Locate the cell with the specified text and output its [X, Y] center coordinate. 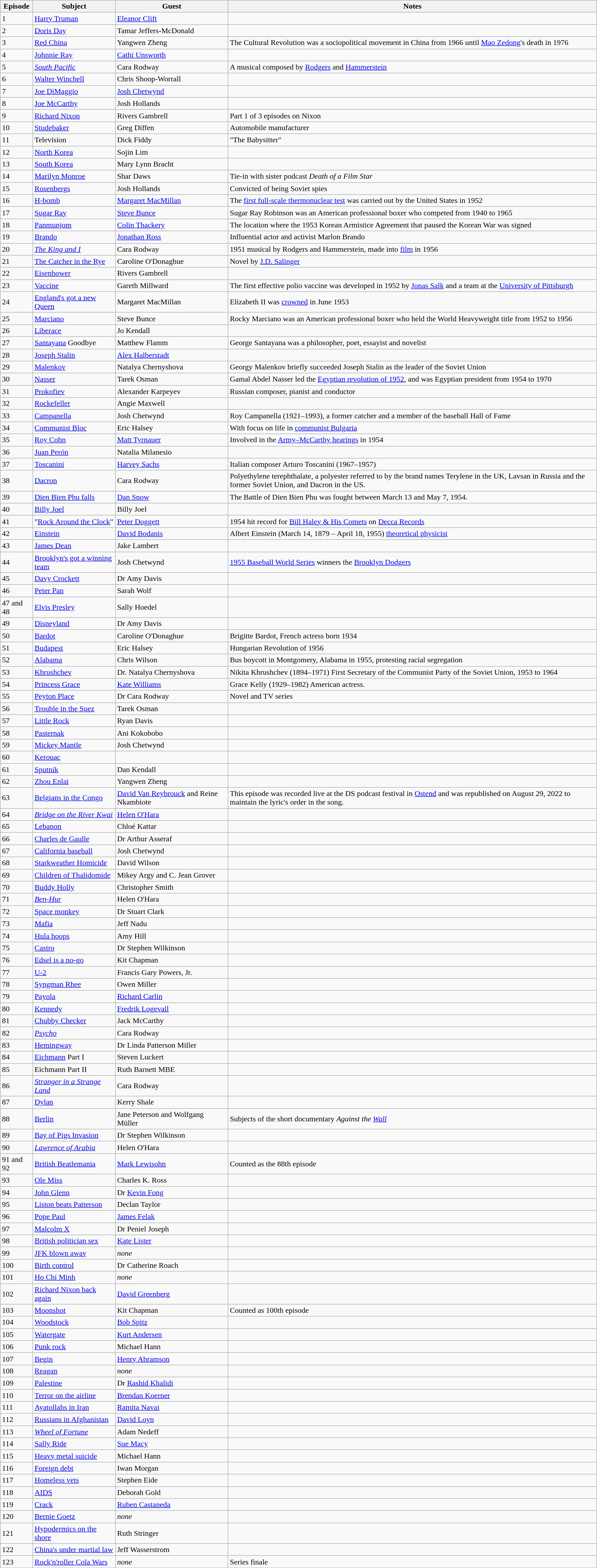
18 [17, 225]
88 [17, 1118]
Adam Nedeff [172, 1432]
North Korea [74, 152]
Dan Snow [172, 497]
73 [17, 924]
Series finale [412, 1562]
Gareth Millward [172, 286]
11 [17, 140]
122 [17, 1549]
Disneyland [74, 624]
The first full-scale thermonuclear test was carried out by the United States in 1952 [412, 201]
Wheel of Fortune [74, 1432]
Henry Abramson [172, 1359]
12 [17, 152]
David Van Reybrouck and Reine Nkambiote [172, 798]
Doris Day [74, 31]
1955 Baseball World Series winners the Brooklyn Dodgers [412, 562]
Lebanon [74, 827]
Malcolm X [74, 1229]
Episode [17, 6]
Punk rock [74, 1347]
118 [17, 1492]
47 and 48 [17, 607]
100 [17, 1265]
14 [17, 176]
23 [17, 286]
22 [17, 273]
Kerry Shale [172, 1102]
Rockefeller [74, 404]
98 [17, 1241]
Hula hoops [74, 936]
Convicted of being Soviet spies [412, 189]
Chris Wilson [172, 660]
Little Rock [74, 721]
With focus on life in communist Bulgaria [412, 428]
Ole Miss [74, 1180]
52 [17, 660]
Mickey Mantle [74, 745]
Prokofiev [74, 391]
55 [17, 696]
Nasser [74, 379]
Eichmann Part II [74, 1069]
37 [17, 464]
Guest [172, 6]
British Beatlemania [74, 1164]
Eisenhower [74, 273]
Elvis Presley [74, 607]
Novel by J.D. Salinger [412, 261]
Dr Linda Patterson Miller [172, 1045]
Greg Diffen [172, 128]
The Catcher in the Rye [74, 261]
Television [74, 140]
Starkweather Homicide [74, 863]
89 [17, 1135]
117 [17, 1480]
Jane Peterson and Wolfgang Müller [172, 1118]
Rosenbergs [74, 189]
53 [17, 672]
30 [17, 379]
Charles de Gaulle [74, 839]
Richard Nixon back again [74, 1294]
Russians in Afghanistan [74, 1420]
Dr Cara Rodway [172, 696]
Hypodermics on the shore [74, 1533]
64 [17, 814]
Buddy Holly [74, 887]
British politician sex [74, 1241]
Jo Kendall [172, 331]
AIDS [74, 1492]
Syngman Rhee [74, 985]
Harvey Sachs [172, 464]
Communist Bloc [74, 428]
40 [17, 509]
Bardot [74, 636]
The Cultural Revolution was a sociopolitical movement in China from 1966 until Mao Zedong's death in 1976 [412, 43]
Deborah Gold [172, 1492]
Santayana Goodbye [74, 343]
Owen Miller [172, 985]
California baseball [74, 851]
Bob Spitz [172, 1322]
Ben-Hur [74, 899]
120 [17, 1517]
Marilyn Monroe [74, 176]
Dr Kevin Fong [172, 1192]
27 [17, 343]
Liston beats Patterson [74, 1205]
121 [17, 1533]
Budapest [74, 648]
Kurt Andersen [172, 1334]
Toscanini [74, 464]
81 [17, 1021]
61 [17, 769]
This episode was recorded live at the DS podcast festival in Ostend and was republished on August 29, 2022 to maintain the lyric's order in the song. [412, 798]
107 [17, 1359]
Juan Perón [74, 452]
Dien Bien Phu falls [74, 497]
72 [17, 911]
Kate Lister [172, 1241]
Red China [74, 43]
Joseph Stalin [74, 355]
Ruben Castaneda [172, 1505]
South Pacific [74, 67]
Tie-in with sister podcast Death of a Film Star [412, 176]
Castro [74, 948]
26 [17, 331]
Mark Lewisohn [172, 1164]
Dr Rashid Khalidi [172, 1383]
Ruth Stringer [172, 1533]
Iwan Morgan [172, 1468]
67 [17, 851]
Sugar Ray [74, 213]
19 [17, 237]
Bay of Pigs Invasion [74, 1135]
Brooklyn's got a winning team [74, 562]
1951 musical by Rodgers and Hammerstein, made into film in 1956 [412, 249]
Francis Gary Powers, Jr. [172, 972]
Foreign debt [74, 1468]
5 [17, 67]
Russian composer, pianist and conductor [412, 391]
71 [17, 899]
Brendan Koerner [172, 1395]
Natalia Milanesio [172, 452]
Stranger in a Strange Land [74, 1086]
Charles K. Ross [172, 1180]
Ayatollahs in Iran [74, 1408]
114 [17, 1444]
65 [17, 827]
Pasternak [74, 733]
Roy Campanella (1921–1993), a former catcher and a member of the baseball Hall of Fame [412, 416]
Kerouac [74, 757]
Joe McCarthy [74, 103]
2 [17, 31]
10 [17, 128]
Dr Peniel Joseph [172, 1229]
Albert Einstein (March 14, 1879 – April 18, 1955) theoretical physicist [412, 533]
Watergate [74, 1334]
David Greenberg [172, 1294]
15 [17, 189]
7 [17, 91]
4 [17, 55]
87 [17, 1102]
42 [17, 533]
Automobile manufacturer [412, 128]
China's under martial law [74, 1549]
28 [17, 355]
83 [17, 1045]
105 [17, 1334]
Space monkey [74, 911]
84 [17, 1057]
Novel and TV series [412, 696]
104 [17, 1322]
1954 hit record for Bill Haley & His Comets on Decca Records [412, 521]
Rocky Marciano was an American professional boxer who held the World Heavyweight title from 1952 to 1956 [412, 318]
Dylan [74, 1102]
Trouble in the Suez [74, 709]
85 [17, 1069]
Colin Thackery [172, 225]
A musical composed by Rodgers and Hammerstein [412, 67]
Kate Williams [172, 684]
Cathi Unsworth [172, 55]
Davy Crockett [74, 579]
79 [17, 997]
76 [17, 960]
111 [17, 1408]
99 [17, 1253]
39 [17, 497]
James Dean [74, 546]
70 [17, 887]
108 [17, 1371]
Jonathan Ross [172, 237]
Peter Doggett [172, 521]
Roy Cohn [74, 440]
3 [17, 43]
U-2 [74, 972]
Part 1 of 3 episodes on Nixon [412, 115]
Sally Ride [74, 1444]
"The Babysitter" [412, 140]
Hemingway [74, 1045]
Angie Maxwell [172, 404]
Woodstock [74, 1322]
49 [17, 624]
95 [17, 1205]
59 [17, 745]
82 [17, 1033]
Richard Nixon [74, 115]
Mary Lynn Bracht [172, 164]
38 [17, 480]
Influential actor and activist Marlon Brando [412, 237]
Crack [74, 1505]
Sally Hoedel [172, 607]
Khrushchev [74, 672]
Declan Taylor [172, 1205]
34 [17, 428]
96 [17, 1217]
Dick Fiddy [172, 140]
Hungarian Revolution of 1956 [412, 648]
17 [17, 213]
Fredrik Logevall [172, 1009]
77 [17, 972]
Terror on the airline [74, 1395]
Nikita Khrushchev (1894–1971) First Secretary of the Communist Party of the Soviet Union, 1953 to 1964 [412, 672]
Chloé Kattar [172, 827]
Mafia [74, 924]
The Battle of Dien Bien Phu was fought between March 13 and May 7, 1954. [412, 497]
Natalya Chernyshova [172, 367]
9 [17, 115]
Kennedy [74, 1009]
44 [17, 562]
Psycho [74, 1033]
1 [17, 19]
Elizabeth II was crowned in June 1953 [412, 302]
16 [17, 201]
115 [17, 1456]
Dr Catherine Roach [172, 1265]
David Wilson [172, 863]
25 [17, 318]
David Loyn [172, 1420]
68 [17, 863]
Joe DiMaggio [74, 91]
Dr Stuart Clark [172, 911]
David Bodanis [172, 533]
Harry Truman [74, 19]
Christopher Smith [172, 887]
Dr. Natalya Chernyshova [172, 672]
Ramita Navai [172, 1408]
Alexander Karpeyev [172, 391]
Zhou Enlai [74, 782]
Dan Kendall [172, 769]
Jack McCarthy [172, 1021]
JFK blown away [74, 1253]
Brando [74, 237]
36 [17, 452]
33 [17, 416]
Ryan Davis [172, 721]
Dr Arthur Asseraf [172, 839]
24 [17, 302]
Eleanor Clift [172, 19]
Jeff Nadu [172, 924]
57 [17, 721]
41 [17, 521]
Subject [74, 6]
George Santayana was a philosopher, poet, essayist and novelist [412, 343]
Einstein [74, 533]
Tamar Jeffers-McDonald [172, 31]
Eichmann Part I [74, 1057]
54 [17, 684]
62 [17, 782]
119 [17, 1505]
Rock'n'roller Cola Wars [74, 1562]
31 [17, 391]
The first effective polio vaccine was developed in 1952 by Jonas Salk and a team at the University of Pittsburgh [412, 286]
Belgians in the Congo [74, 798]
91 and 92 [17, 1164]
Edsel is a no-go [74, 960]
Ruth Barnett MBE [172, 1069]
Reagan [74, 1371]
Stephen Eide [172, 1480]
Marciano [74, 318]
Chubby Checker [74, 1021]
Matthew Flamm [172, 343]
Alabama [74, 660]
The King and I [74, 249]
Sugar Ray Robinson was an American professional boxer who competed from 1940 to 1965 [412, 213]
106 [17, 1347]
The location where the 1953 Korean Armistice Agreement that paused the Korean War was signed [412, 225]
86 [17, 1086]
Richard Carlin [172, 997]
Brigitte Bardot, French actress born 1934 [412, 636]
66 [17, 839]
94 [17, 1192]
Involved in the Army–McCarthy hearings in 1954 [412, 440]
Jeff Wasserstrom [172, 1549]
Panmunjom [74, 225]
58 [17, 733]
21 [17, 261]
Birth control [74, 1265]
32 [17, 404]
Children of Thalidomide [74, 875]
Palestine [74, 1383]
Heavy metal suicide [74, 1456]
Shar Daws [172, 176]
Sputnik [74, 769]
England's got a new Queen [74, 302]
Sojin Lim [172, 152]
93 [17, 1180]
Walter Winchell [74, 79]
109 [17, 1383]
Jake Lambert [172, 546]
90 [17, 1147]
43 [17, 546]
60 [17, 757]
103 [17, 1310]
Peter Pan [74, 591]
Berlin [74, 1118]
Steven Luckert [172, 1057]
20 [17, 249]
116 [17, 1468]
Princess Grace [74, 684]
101 [17, 1277]
35 [17, 440]
Counted as 100th episode [412, 1310]
113 [17, 1432]
46 [17, 591]
78 [17, 985]
"Rock Around the Clock" [74, 521]
Malenkov [74, 367]
Liberace [74, 331]
Johnnie Ray [74, 55]
Ho Chi Minh [74, 1277]
45 [17, 579]
8 [17, 103]
102 [17, 1294]
51 [17, 648]
56 [17, 709]
75 [17, 948]
Chris Shoop-Worrall [172, 79]
Vaccine [74, 286]
Italian composer Arturo Toscanini (1967–1957) [412, 464]
Subjects of the short documentary Against the Wall [412, 1118]
John Glenn [74, 1192]
Gamal Abdel Nasser led the Egyptian revolution of 1952, and was Egyptian president from 1954 to 1970 [412, 379]
Moonshot [74, 1310]
112 [17, 1420]
Pope Paul [74, 1217]
110 [17, 1395]
Homeless vets [74, 1480]
13 [17, 164]
29 [17, 367]
Amy Hill [172, 936]
Bernie Goetz [74, 1517]
Alex Halberstadt [172, 355]
74 [17, 936]
Lawrence of Arabia [74, 1147]
123 [17, 1562]
Sue Macy [172, 1444]
Sarah Wolf [172, 591]
Peyton Place [74, 696]
Studebaker [74, 128]
Payola [74, 997]
Bus boycott in Montgomery, Alabama in 1955, protesting racial segregation [412, 660]
Begin [74, 1359]
69 [17, 875]
Mikey Argy and C. Jean Grover [172, 875]
South Korea [74, 164]
Bridge on the River Kwai [74, 814]
James Felak [172, 1217]
Counted as the 88th episode [412, 1164]
Dacron [74, 480]
H-bomb [74, 201]
80 [17, 1009]
Georgy Malenkov briefly succeeded Joseph Stalin as the leader of the Soviet Union [412, 367]
Grace Kelly (1929–1982) American actress. [412, 684]
50 [17, 636]
Matt Tyrnauer [172, 440]
Campanella [74, 416]
63 [17, 798]
Ani Kokobobo [172, 733]
97 [17, 1229]
Notes [412, 6]
6 [17, 79]
